Return (x, y) of the center of cell containing provided text 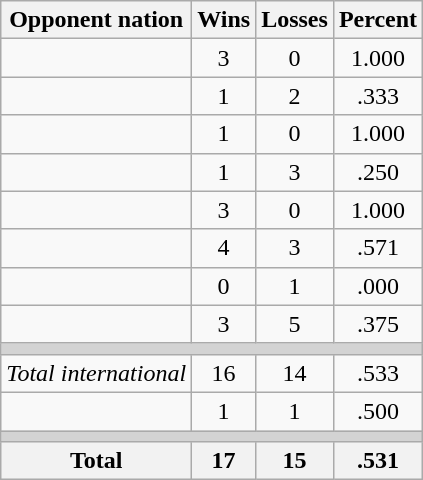
.000 (378, 286)
4 (224, 248)
Wins (224, 20)
.375 (378, 324)
2 (295, 96)
Total (96, 461)
.533 (378, 373)
Opponent nation (96, 20)
Percent (378, 20)
15 (295, 461)
.500 (378, 411)
.250 (378, 172)
Losses (295, 20)
16 (224, 373)
5 (295, 324)
14 (295, 373)
.571 (378, 248)
17 (224, 461)
Total international (96, 373)
.333 (378, 96)
.531 (378, 461)
